For the text-containing cell, return its midpoint in [x, y] coordinate format. 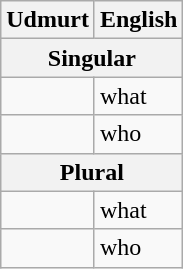
Singular [92, 58]
English [138, 20]
Udmurt [48, 20]
Plural [92, 172]
